Output the (x, y) coordinate of the center of the cell containing the given text.  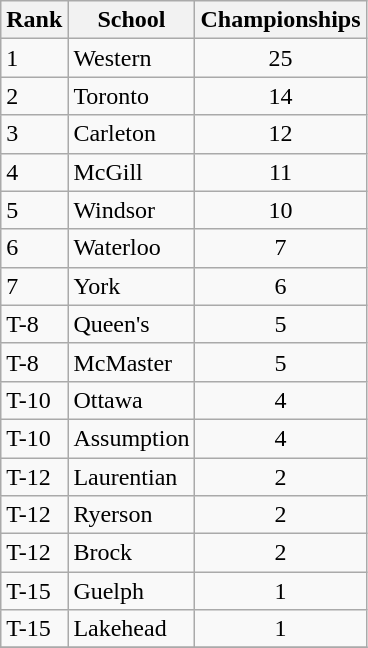
11 (280, 172)
McMaster (132, 362)
Queen's (132, 324)
Western (132, 58)
Toronto (132, 96)
McGill (132, 172)
Lakehead (132, 629)
School (132, 20)
10 (280, 210)
Assumption (132, 438)
Championships (280, 20)
Carleton (132, 134)
York (132, 286)
Ryerson (132, 515)
Waterloo (132, 248)
3 (34, 134)
12 (280, 134)
Windsor (132, 210)
Brock (132, 553)
Laurentian (132, 477)
Rank (34, 20)
14 (280, 96)
Ottawa (132, 400)
Guelph (132, 591)
25 (280, 58)
